Provide the (X, Y) coordinate of the cell's center where the given text is located.  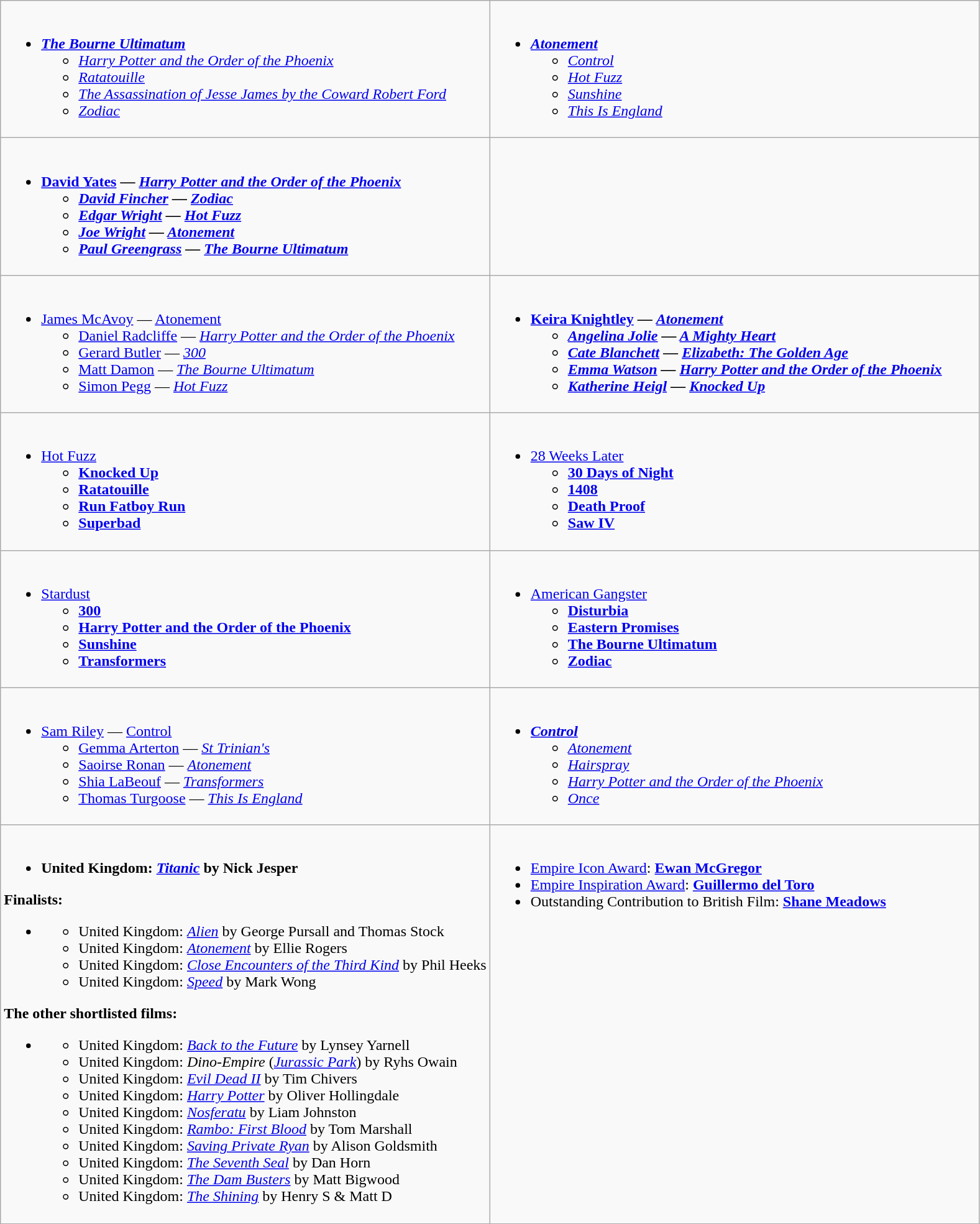
28 Weeks Later30 Days of Night1408Death ProofSaw IV (735, 481)
Hot FuzzKnocked UpRatatouilleRun Fatboy RunSuperbad (245, 481)
American GangsterDisturbiaEastern PromisesThe Bourne UltimatumZodiac (735, 619)
ControlAtonementHairsprayHarry Potter and the Order of the PhoenixOnce (735, 756)
The Bourne UltimatumHarry Potter and the Order of the PhoenixRatatouilleThe Assassination of Jesse James by the Coward Robert FordZodiac (245, 70)
Stardust300Harry Potter and the Order of the PhoenixSunshineTransformers (245, 619)
Empire Icon Award: Ewan McGregorEmpire Inspiration Award: Guillermo del ToroOutstanding Contribution to British Film: Shane Meadows (735, 1024)
Sam Riley — ControlGemma Arterton — St Trinian'sSaoirse Ronan — AtonementShia LaBeouf — TransformersThomas Turgoose — This Is England (245, 756)
AtonementControlHot FuzzSunshineThis Is England (735, 70)
